Extract the [X, Y] coordinate from the center of the cell holding the provided text.  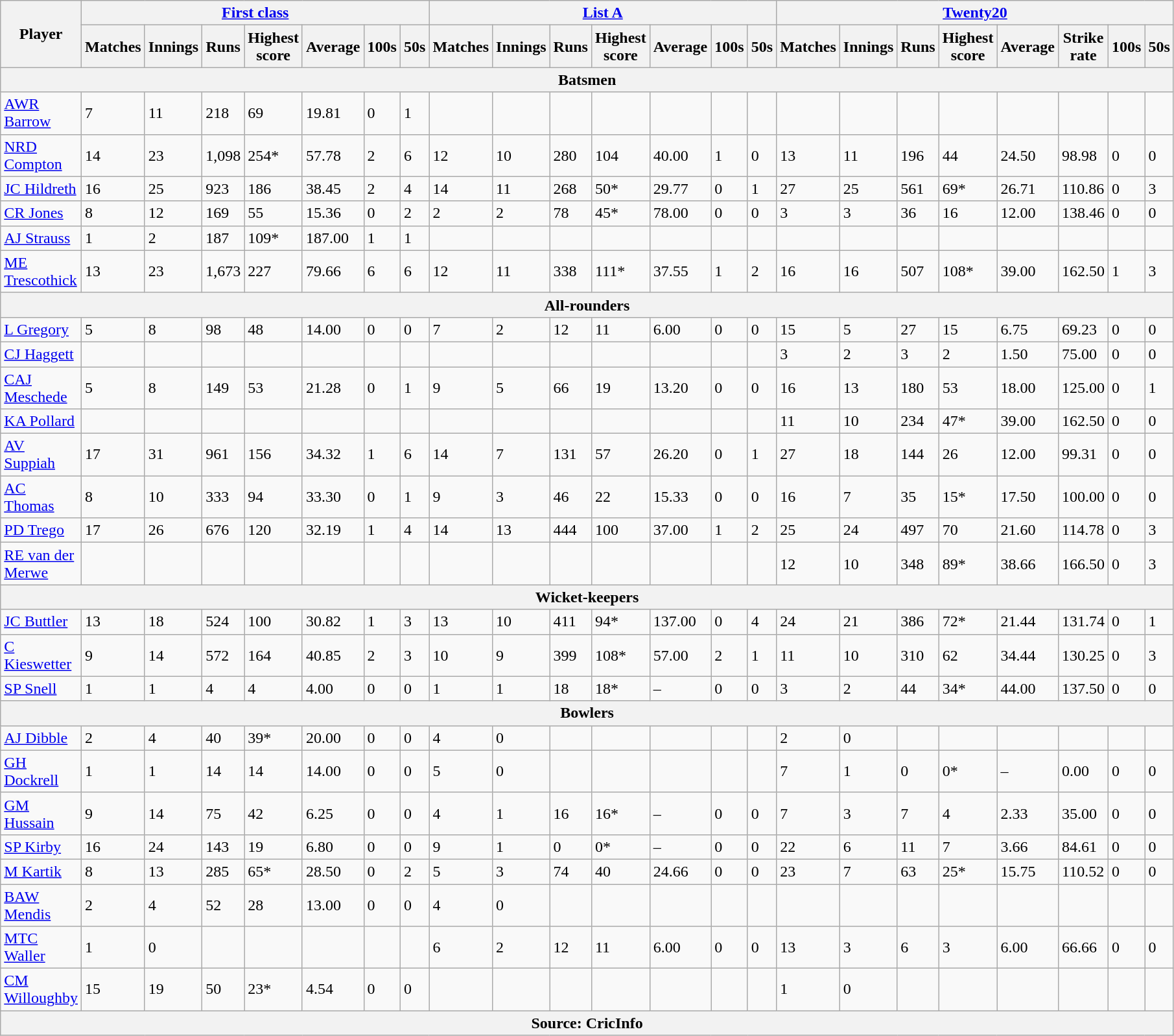
961 [223, 455]
4.00 [333, 689]
6.80 [333, 847]
40.85 [333, 655]
70 [968, 530]
52 [223, 905]
143 [223, 847]
1.50 [1028, 354]
120 [274, 530]
AJ Dibble [41, 738]
38.66 [1028, 564]
36 [918, 213]
AV Suppiah [41, 455]
94* [620, 622]
CJ Haggett [41, 354]
268 [570, 189]
SP Kirby [41, 847]
386 [918, 622]
30.82 [333, 622]
26.71 [1028, 189]
180 [918, 388]
227 [274, 271]
26.20 [681, 455]
79.66 [333, 271]
186 [274, 189]
55 [274, 213]
6.25 [333, 813]
280 [570, 156]
399 [570, 655]
254* [274, 156]
125.00 [1084, 388]
572 [223, 655]
JC Buttler [41, 622]
497 [918, 530]
40.00 [681, 156]
AC Thomas [41, 497]
24.66 [681, 871]
187.00 [333, 238]
21 [868, 622]
65* [274, 871]
144 [918, 455]
110.86 [1084, 189]
45* [620, 213]
169 [223, 213]
57.78 [333, 156]
NRD Compton [41, 156]
16* [620, 813]
19.81 [333, 113]
98 [223, 329]
310 [918, 655]
66.66 [1084, 948]
50* [620, 189]
75.00 [1084, 354]
166.50 [1084, 564]
RE van der Merwe [41, 564]
78.00 [681, 213]
20.00 [333, 738]
MTC Waller [41, 948]
15.75 [1028, 871]
72* [968, 622]
131 [570, 455]
25* [968, 871]
99.31 [1084, 455]
69.23 [1084, 329]
104 [620, 156]
4.54 [333, 989]
32.19 [333, 530]
37.00 [681, 530]
46 [570, 497]
100.00 [1084, 497]
21.28 [333, 388]
149 [223, 388]
15.33 [681, 497]
15* [968, 497]
411 [570, 622]
CM Willoughby [41, 989]
131.74 [1084, 622]
29.77 [681, 189]
Strike rate [1084, 47]
114.78 [1084, 530]
24.50 [1028, 156]
34.44 [1028, 655]
SP Snell [41, 689]
M Kartik [41, 871]
18.00 [1028, 388]
348 [918, 564]
57 [620, 455]
187 [223, 238]
89* [968, 564]
21.60 [1028, 530]
L Gregory [41, 329]
57.00 [681, 655]
164 [274, 655]
44.00 [1028, 689]
All-rounders [587, 305]
CAJ Meschede [41, 388]
31 [173, 455]
110.52 [1084, 871]
28 [274, 905]
111* [620, 271]
234 [918, 421]
156 [274, 455]
28.50 [333, 871]
137.00 [681, 622]
GH Dockrell [41, 771]
Source: CricInfo [587, 1023]
33.30 [333, 497]
39* [274, 738]
94 [274, 497]
6.75 [1028, 329]
KA Pollard [41, 421]
List A [603, 13]
218 [223, 113]
561 [918, 189]
ME Trescothick [41, 271]
1,673 [223, 271]
13.00 [333, 905]
137.50 [1084, 689]
First class [255, 13]
PD Trego [41, 530]
524 [223, 622]
34* [968, 689]
34.32 [333, 455]
63 [918, 871]
1,098 [223, 156]
84.61 [1084, 847]
13.20 [681, 388]
333 [223, 497]
35.00 [1084, 813]
21.44 [1028, 622]
62 [968, 655]
109* [274, 238]
676 [223, 530]
2.33 [1028, 813]
Batsmen [587, 80]
74 [570, 871]
98.98 [1084, 156]
507 [918, 271]
50 [223, 989]
42 [274, 813]
GM Hussain [41, 813]
138.46 [1084, 213]
Twenty20 [975, 13]
18* [620, 689]
17.50 [1028, 497]
38.45 [333, 189]
923 [223, 189]
444 [570, 530]
BAW Mendis [41, 905]
66 [570, 388]
23* [274, 989]
0.00 [1084, 771]
CR Jones [41, 213]
196 [918, 156]
Bowlers [587, 713]
35 [918, 497]
AWR Barrow [41, 113]
69* [968, 189]
285 [223, 871]
130.25 [1084, 655]
69 [274, 113]
37.55 [681, 271]
3.66 [1028, 847]
75 [223, 813]
47* [968, 421]
JC Hildreth [41, 189]
Wicket-keepers [587, 597]
78 [570, 213]
48 [274, 329]
C Kieswetter [41, 655]
15.36 [333, 213]
Player [41, 34]
AJ Strauss [41, 238]
338 [570, 271]
